Scan for the cell matching the given text and deliver its (x, y) coordinate at center. 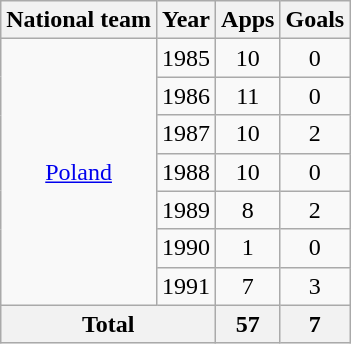
1989 (186, 210)
1991 (186, 286)
1988 (186, 172)
1985 (186, 58)
1 (248, 248)
Poland (79, 172)
11 (248, 96)
3 (315, 286)
57 (248, 324)
Year (186, 20)
8 (248, 210)
1986 (186, 96)
National team (79, 20)
1990 (186, 248)
Goals (315, 20)
Apps (248, 20)
Total (108, 324)
1987 (186, 134)
